Output the [X, Y] coordinate of the center of the cell containing the given text.  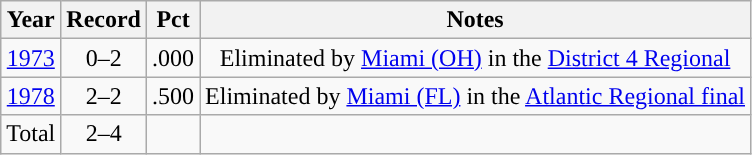
1973 [31, 58]
.000 [174, 58]
Notes [476, 20]
1978 [31, 96]
2–4 [104, 134]
Eliminated by Miami (OH) in the District 4 Regional [476, 58]
Year [31, 20]
Total [31, 134]
2–2 [104, 96]
Eliminated by Miami (FL) in the Atlantic Regional final [476, 96]
0–2 [104, 58]
Record [104, 20]
.500 [174, 96]
Pct [174, 20]
